Detect which cell encompasses the target text, then output its (x, y) center coordinate. 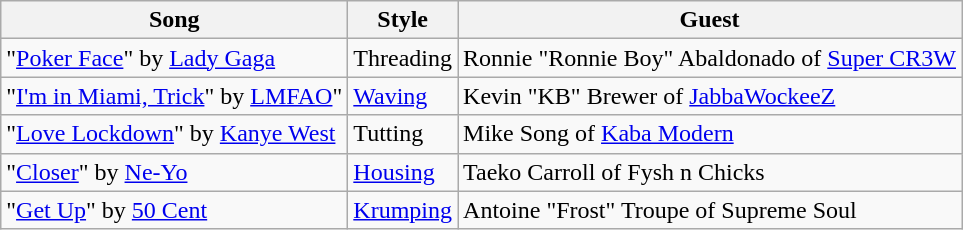
"Get Up" by 50 Cent (174, 210)
"I'm in Miami, Trick" by LMFAO" (174, 96)
"Closer" by Ne-Yo (174, 172)
Style (403, 20)
Taeko Carroll of Fysh n Chicks (710, 172)
Antoine "Frost" Troupe of Supreme Soul (710, 210)
Ronnie "Ronnie Boy" Abaldonado of Super CR3W (710, 58)
Mike Song of Kaba Modern (710, 134)
Housing (403, 172)
Song (174, 20)
Tutting (403, 134)
Guest (710, 20)
Kevin "KB" Brewer of JabbaWockeeZ (710, 96)
"Poker Face" by Lady Gaga (174, 58)
Threading (403, 58)
"Love Lockdown" by Kanye West (174, 134)
Waving (403, 96)
Krumping (403, 210)
